Return [X, Y] of the center of cell containing provided text 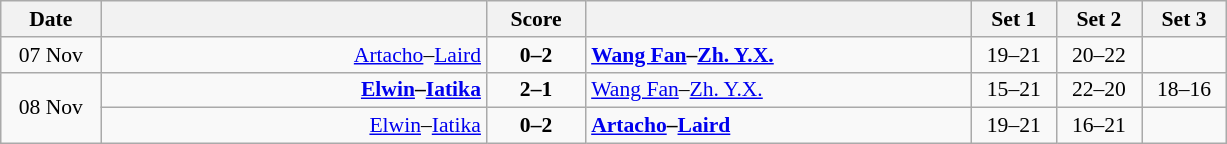
16–21 [1098, 126]
Set 1 [1014, 19]
08 Nov [51, 108]
22–20 [1098, 90]
07 Nov [51, 55]
Set 3 [1184, 19]
18–16 [1184, 90]
2–1 [536, 90]
Set 2 [1098, 19]
20–22 [1098, 55]
15–21 [1014, 90]
Date [51, 19]
Score [536, 19]
